Scan for the cell matching the given text and deliver its [X, Y] coordinate at center. 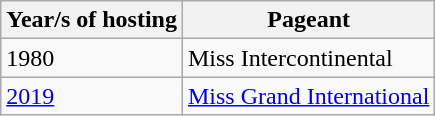
2019 [92, 96]
Miss Intercontinental [308, 58]
Pageant [308, 20]
1980 [92, 58]
Miss Grand International [308, 96]
Year/s of hosting [92, 20]
